Output the (x, y) coordinate of the center of the cell containing the given text.  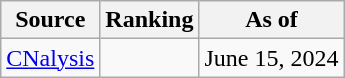
Source (50, 20)
June 15, 2024 (272, 58)
As of (272, 20)
Ranking (150, 20)
CNalysis (50, 58)
